Capture the cell that displays the provided text and extract its [x, y] central coordinate. 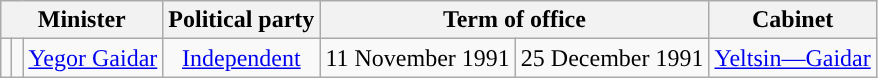
Term of office [514, 20]
Independent [242, 58]
Political party [242, 20]
25 December 1991 [612, 58]
11 November 1991 [418, 58]
Minister [82, 20]
Yegor Gaidar [93, 58]
Cabinet [792, 20]
Yeltsin—Gaidar [792, 58]
